Find where the given text appears and provide that cell's center as [x, y] coordinate. 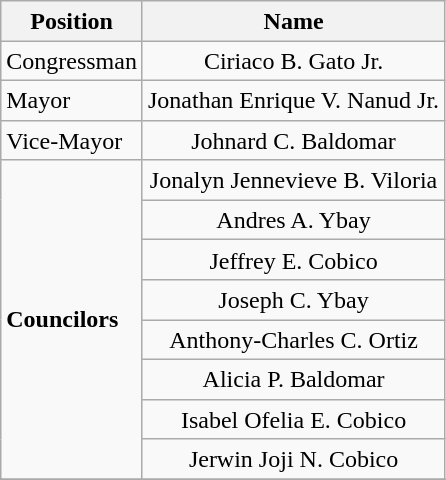
Isabel Ofelia E. Cobico [293, 419]
Jonalyn Jennevieve B. Viloria [293, 180]
Councilors [72, 320]
Jerwin Joji N. Cobico [293, 459]
Jeffrey E. Cobico [293, 260]
Jonathan Enrique V. Nanud Jr. [293, 100]
Name [293, 21]
Joseph C. Ybay [293, 300]
Mayor [72, 100]
Congressman [72, 61]
Vice-Mayor [72, 140]
Anthony-Charles C. Ortiz [293, 340]
Johnard C. Baldomar [293, 140]
Position [72, 21]
Ciriaco B. Gato Jr. [293, 61]
Andres A. Ybay [293, 220]
Alicia P. Baldomar [293, 379]
